Identify which cell holds the provided text, then report its (X, Y) central coordinate. 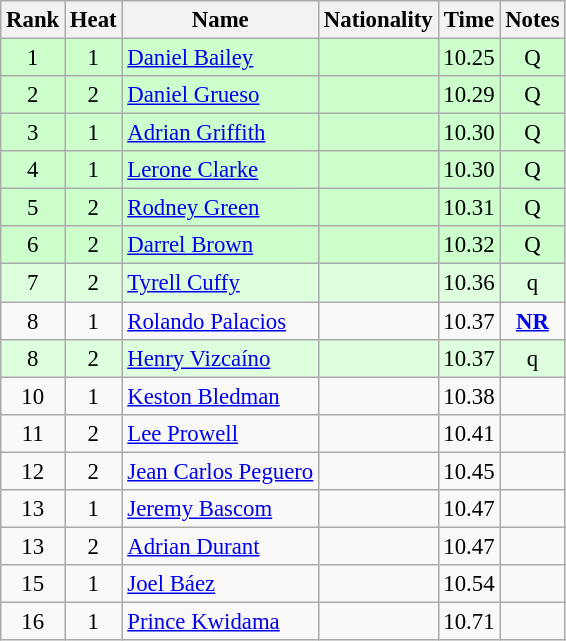
Rolando Palacios (220, 321)
15 (33, 584)
Rank (33, 20)
Keston Bledman (220, 396)
Adrian Durant (220, 546)
Daniel Bailey (220, 58)
10.71 (469, 621)
Heat (94, 20)
10.41 (469, 433)
NR (532, 321)
Rodney Green (220, 208)
Jean Carlos Peguero (220, 471)
Lerone Clarke (220, 170)
Darrel Brown (220, 245)
Henry Vizcaíno (220, 358)
10.54 (469, 584)
Name (220, 20)
6 (33, 245)
11 (33, 433)
10 (33, 396)
Adrian Griffith (220, 133)
10.32 (469, 245)
3 (33, 133)
Tyrell Cuffy (220, 283)
4 (33, 170)
10.38 (469, 396)
5 (33, 208)
10.31 (469, 208)
Jeremy Bascom (220, 509)
Daniel Grueso (220, 95)
Lee Prowell (220, 433)
10.45 (469, 471)
12 (33, 471)
Time (469, 20)
7 (33, 283)
10.36 (469, 283)
10.25 (469, 58)
Joel Báez (220, 584)
10.29 (469, 95)
Nationality (378, 20)
16 (33, 621)
Notes (532, 20)
Prince Kwidama (220, 621)
